Identify which cell holds the provided text, then report its (X, Y) central coordinate. 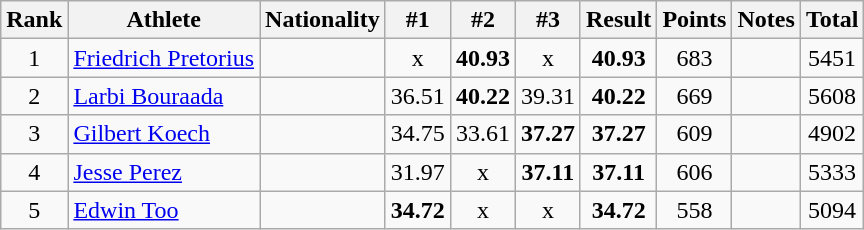
Total (832, 20)
Friedrich Pretorius (164, 58)
3 (34, 134)
Result (618, 20)
Notes (766, 20)
558 (694, 210)
#1 (418, 20)
Larbi Bouraada (164, 96)
2 (34, 96)
Edwin Too (164, 210)
34.75 (418, 134)
1 (34, 58)
Points (694, 20)
4 (34, 172)
4902 (832, 134)
5094 (832, 210)
33.61 (482, 134)
#3 (548, 20)
683 (694, 58)
Jesse Perez (164, 172)
606 (694, 172)
36.51 (418, 96)
39.31 (548, 96)
Rank (34, 20)
5 (34, 210)
5333 (832, 172)
5451 (832, 58)
31.97 (418, 172)
#2 (482, 20)
609 (694, 134)
Nationality (323, 20)
669 (694, 96)
Gilbert Koech (164, 134)
5608 (832, 96)
Athlete (164, 20)
